For the text-containing cell, return its midpoint in [X, Y] coordinate format. 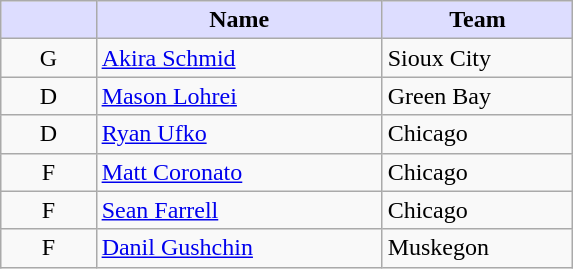
Muskegon [478, 248]
Sioux City [478, 58]
G [48, 58]
Name [239, 20]
Matt Coronato [239, 172]
Sean Farrell [239, 210]
Ryan Ufko [239, 134]
Danil Gushchin [239, 248]
Team [478, 20]
Akira Schmid [239, 58]
Mason Lohrei [239, 96]
Green Bay [478, 96]
